Search for the cell housing the specified text and yield its (X, Y) center coordinate. 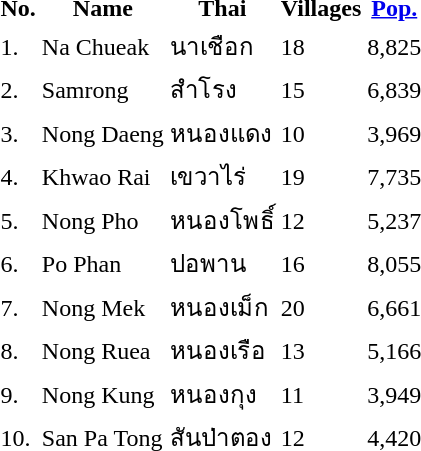
15 (320, 90)
Nong Daeng (102, 133)
19 (320, 176)
18 (320, 46)
นาเชือก (222, 46)
ปอพาน (222, 264)
เขวาไร่ (222, 176)
Na Chueak (102, 46)
20 (320, 307)
13 (320, 350)
หนองโพธิ์ (222, 220)
Nong Ruea (102, 350)
หนองเม็ก (222, 307)
หนองกุง (222, 394)
10 (320, 133)
16 (320, 264)
Nong Mek (102, 307)
Samrong (102, 90)
Po Phan (102, 264)
Khwao Rai (102, 176)
สำโรง (222, 90)
12 (320, 220)
Nong Kung (102, 394)
11 (320, 394)
Nong Pho (102, 220)
หนองแดง (222, 133)
หนองเรือ (222, 350)
